From the cell containing the given text, extract its center point as [x, y] coordinate. 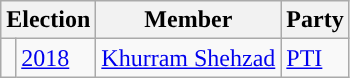
Khurram Shehzad [188, 58]
Election [48, 20]
Party [315, 20]
2018 [56, 58]
PTI [315, 58]
Member [188, 20]
